Capture the cell that displays the provided text and extract its [X, Y] central coordinate. 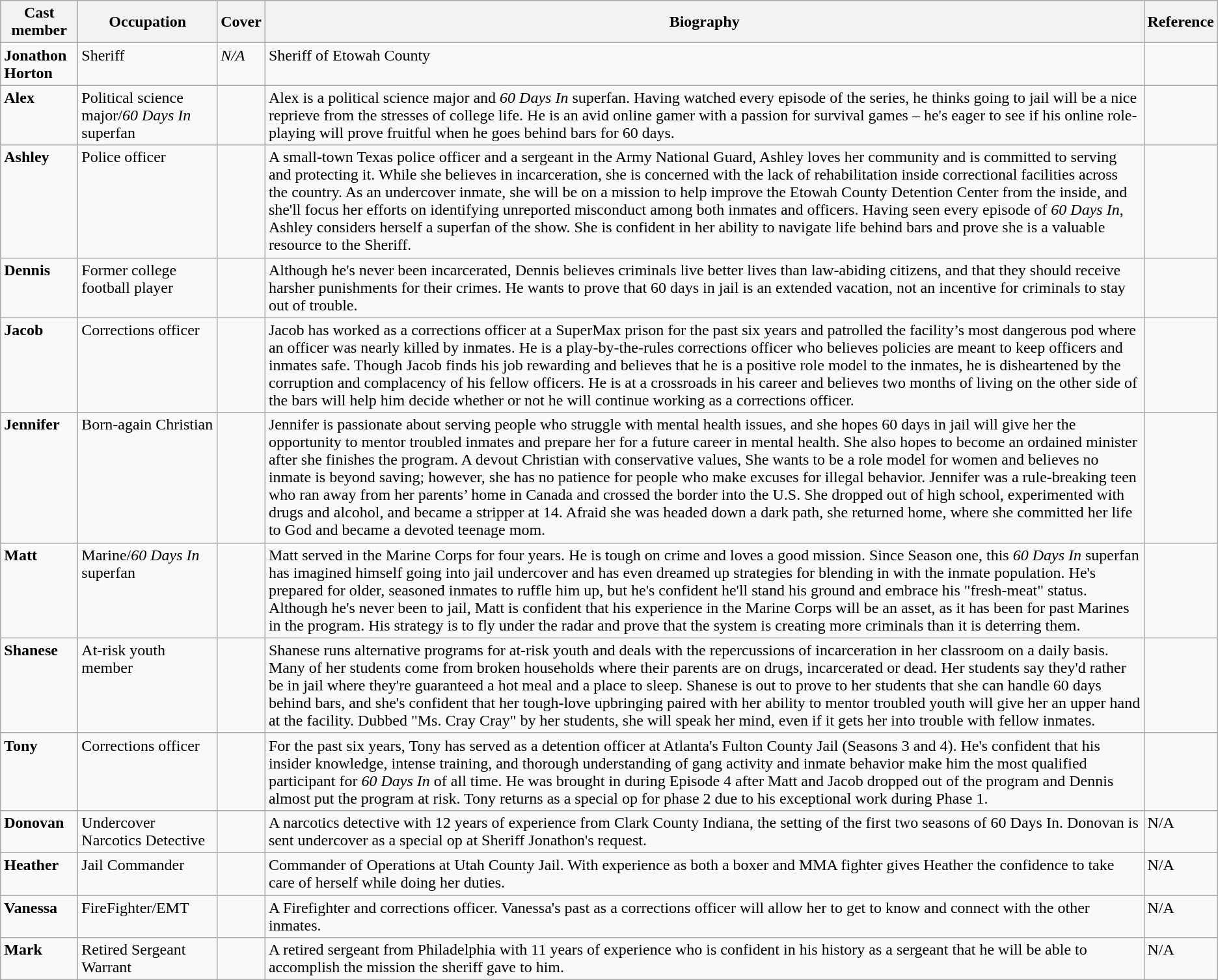
At-risk youth member [148, 685]
Marine/60 Days In superfan [148, 590]
Political science major/60 Days In superfan [148, 115]
Ashley [39, 202]
Mark [39, 959]
Retired Sergeant Warrant [148, 959]
FireFighter/EMT [148, 916]
Jail Commander [148, 873]
Cover [241, 22]
Tony [39, 772]
Undercover Narcotics Detective [148, 832]
A Firefighter and corrections officer. Vanessa's past as a corrections officer will allow her to get to know and connect with the other inmates. [704, 916]
Vanessa [39, 916]
Cast member [39, 22]
Born-again Christian [148, 478]
Alex [39, 115]
Reference [1180, 22]
Donovan [39, 832]
Jennifer [39, 478]
Sheriff of Etowah County [704, 64]
Matt [39, 590]
Heather [39, 873]
Jacob [39, 365]
Shanese [39, 685]
Sheriff [148, 64]
Dennis [39, 288]
Occupation [148, 22]
Former college football player [148, 288]
Jonathon Horton [39, 64]
Police officer [148, 202]
Biography [704, 22]
